From the cell containing the given text, extract its center point as (x, y) coordinate. 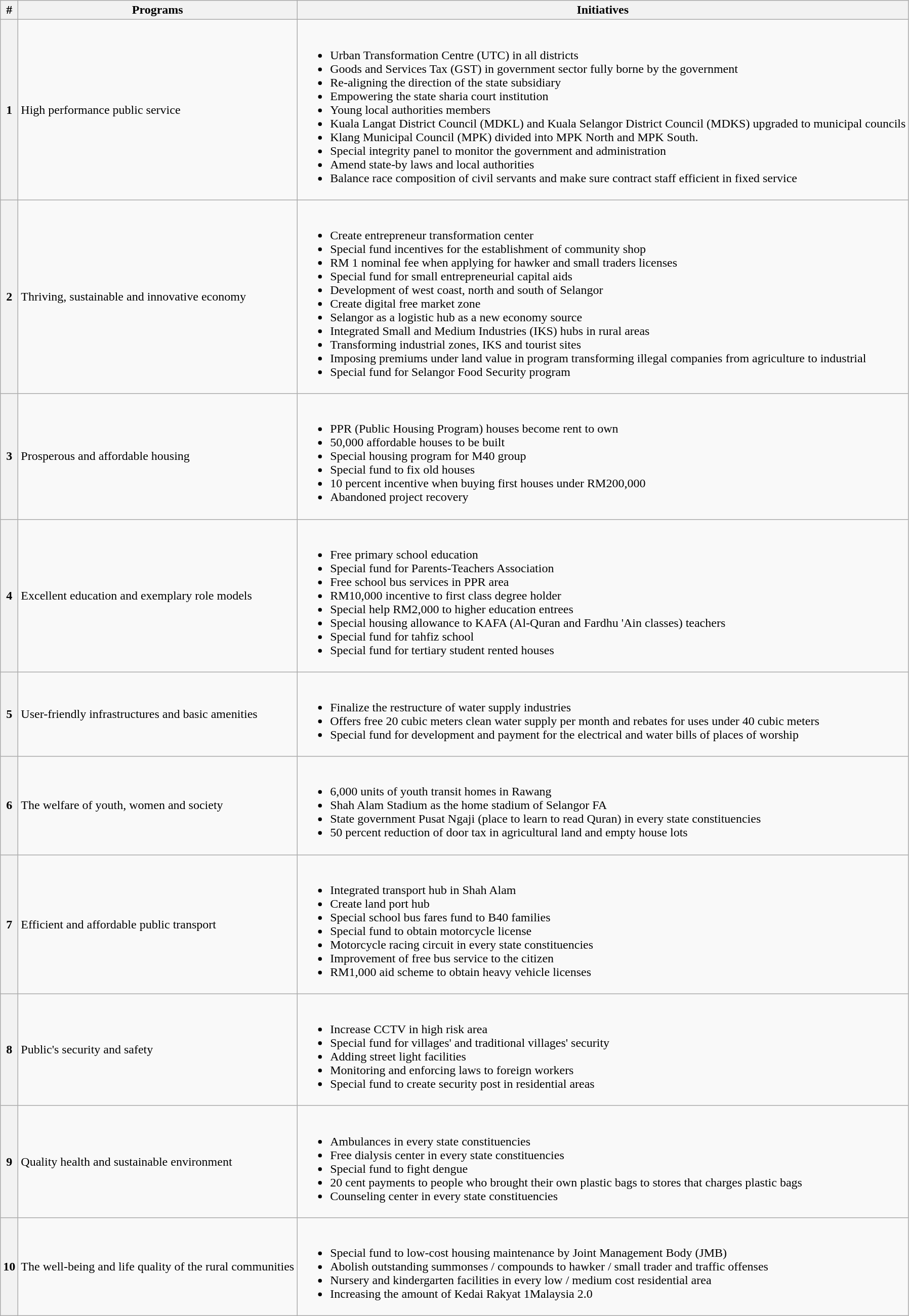
Excellent education and exemplary role models (158, 596)
Initiatives (603, 10)
3 (9, 456)
User-friendly infrastructures and basic amenities (158, 714)
Prosperous and affordable housing (158, 456)
Efficient and affordable public transport (158, 924)
5 (9, 714)
4 (9, 596)
Quality health and sustainable environment (158, 1162)
7 (9, 924)
1 (9, 110)
2 (9, 296)
Thriving, sustainable and innovative economy (158, 296)
The well-being and life quality of the rural communities (158, 1266)
High performance public service (158, 110)
The welfare of youth, women and society (158, 805)
Public's security and safety (158, 1049)
9 (9, 1162)
10 (9, 1266)
8 (9, 1049)
Programs (158, 10)
# (9, 10)
6 (9, 805)
